Provide the [X, Y] coordinate of the cell's center where the given text is located.  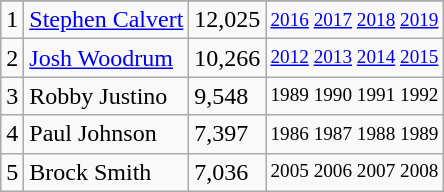
1 [12, 20]
1989 1990 1991 1992 [354, 96]
Paul Johnson [106, 134]
Stephen Calvert [106, 20]
Josh Woodrum [106, 58]
1986 1987 1988 1989 [354, 134]
Robby Justino [106, 96]
7,397 [228, 134]
2005 2006 2007 2008 [354, 172]
12,025 [228, 20]
2012 2013 2014 2015 [354, 58]
7,036 [228, 172]
Brock Smith [106, 172]
2 [12, 58]
3 [12, 96]
2016 2017 2018 2019 [354, 20]
4 [12, 134]
9,548 [228, 96]
10,266 [228, 58]
5 [12, 172]
